Extract the [X, Y] coordinate from the center of the cell holding the provided text.  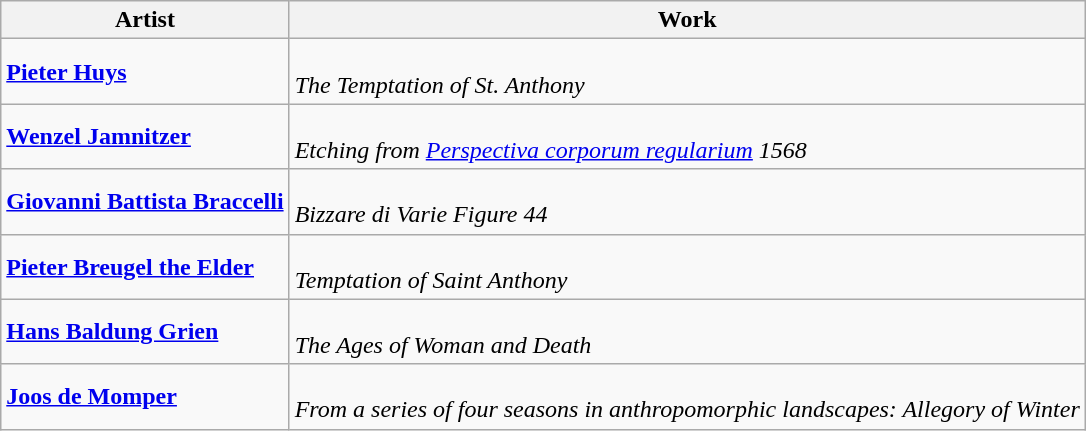
Work [687, 20]
Pieter Breugel the Elder [145, 266]
Pieter Huys [145, 72]
Hans Baldung Grien [145, 332]
Etching from Perspectiva corporum regularium 1568 [687, 136]
Bizzare di Varie Figure 44 [687, 202]
Temptation of Saint Anthony [687, 266]
From a series of four seasons in anthropomorphic landscapes: Allegory of Winter [687, 396]
Joos de Momper [145, 396]
The Temptation of St. Anthony [687, 72]
Giovanni Battista Braccelli [145, 202]
Artist [145, 20]
Wenzel Jamnitzer [145, 136]
The Ages of Woman and Death [687, 332]
